Pinpoint the cell where the given text exists, returning its (X, Y) midpoint coordinate. 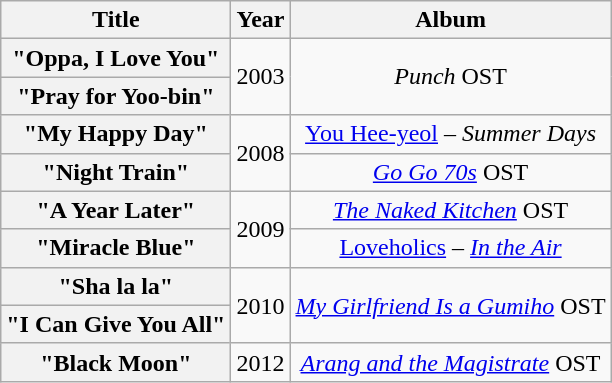
Punch OST (450, 77)
"Oppa, I Love You" (116, 58)
"Night Train" (116, 172)
2010 (260, 305)
Title (116, 20)
"My Happy Day" (116, 134)
"I Can Give You All" (116, 324)
"A Year Later" (116, 210)
"Pray for Yoo-bin" (116, 96)
2009 (260, 229)
Year (260, 20)
"Sha la la" (116, 286)
2003 (260, 77)
2012 (260, 362)
Loveholics – In the Air (450, 248)
My Girlfriend Is a Gumiho OST (450, 305)
The Naked Kitchen OST (450, 210)
You Hee-yeol – Summer Days (450, 134)
Album (450, 20)
2008 (260, 153)
Arang and the Magistrate OST (450, 362)
"Miracle Blue" (116, 248)
"Black Moon" (116, 362)
Go Go 70s OST (450, 172)
